Extract the [x, y] coordinate from the center of the cell holding the provided text.  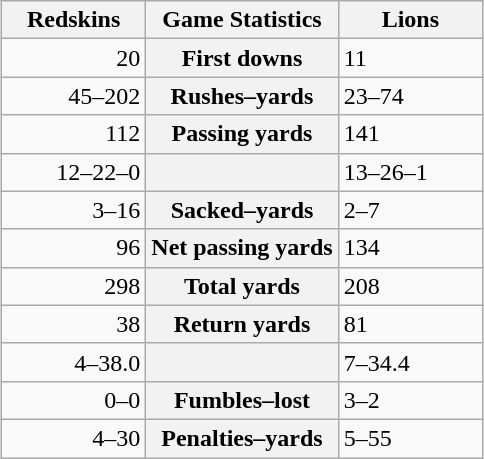
7–34.4 [410, 362]
11 [410, 58]
3–16 [73, 210]
45–202 [73, 96]
38 [73, 324]
4–30 [73, 438]
208 [410, 286]
134 [410, 248]
13–26–1 [410, 172]
23–74 [410, 96]
12–22–0 [73, 172]
0–0 [73, 400]
Net passing yards [242, 248]
Passing yards [242, 134]
Fumbles–lost [242, 400]
3–2 [410, 400]
Return yards [242, 324]
112 [73, 134]
Lions [410, 20]
First downs [242, 58]
20 [73, 58]
5–55 [410, 438]
96 [73, 248]
141 [410, 134]
Sacked–yards [242, 210]
Rushes–yards [242, 96]
Total yards [242, 286]
298 [73, 286]
4–38.0 [73, 362]
Game Statistics [242, 20]
2–7 [410, 210]
Redskins [73, 20]
81 [410, 324]
Penalties–yards [242, 438]
